Search for the cell housing the specified text and yield its (x, y) center coordinate. 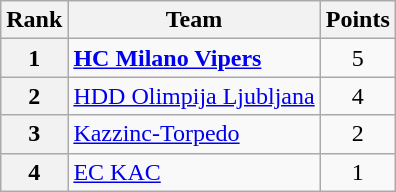
EC KAC (194, 172)
Rank (34, 20)
Kazzinc-Torpedo (194, 134)
5 (358, 58)
3 (34, 134)
Points (358, 20)
Team (194, 20)
HC Milano Vipers (194, 58)
HDD Olimpija Ljubljana (194, 96)
